Search for the cell housing the specified text and yield its [X, Y] center coordinate. 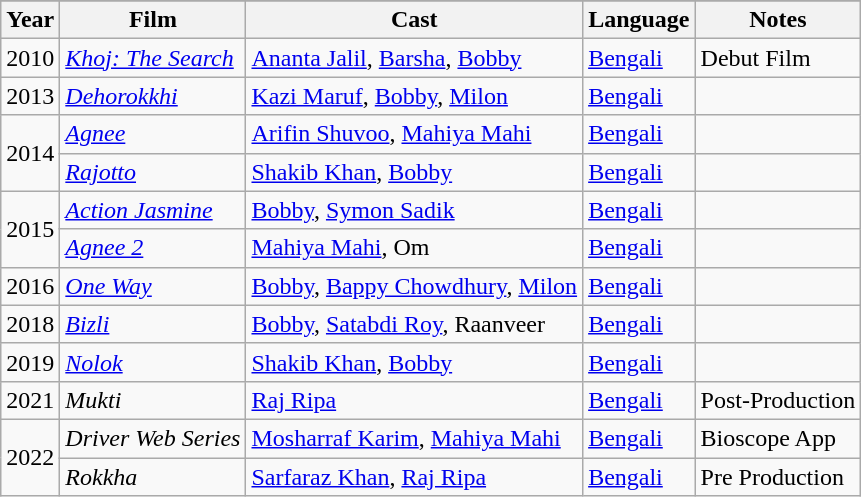
Language [639, 20]
Sarfaraz Khan, Raj Ripa [414, 477]
Arifin Shuvoo, Mahiya Mahi [414, 134]
2013 [30, 96]
Pre Production [778, 477]
Year [30, 20]
Notes [778, 20]
Bobby, Satabdi Roy, Raanveer [414, 324]
Nolok [153, 362]
Mukti [153, 400]
One Way [153, 286]
Agnee 2 [153, 248]
2014 [30, 153]
Rajotto [153, 172]
Kazi Maruf, Bobby, Milon [414, 96]
Debut Film [778, 58]
2010 [30, 58]
2015 [30, 229]
Bobby, Symon Sadik [414, 210]
Cast [414, 20]
Mahiya Mahi, Om [414, 248]
Driver Web Series [153, 438]
Raj Ripa [414, 400]
Dehorokkhi [153, 96]
Khoj: The Search [153, 58]
2016 [30, 286]
Bobby, Bappy Chowdhury, Milon [414, 286]
Rokkha [153, 477]
2022 [30, 457]
2019 [30, 362]
Ananta Jalil, Barsha, Bobby [414, 58]
2021 [30, 400]
Mosharraf Karim, Mahiya Mahi [414, 438]
Agnee [153, 134]
2018 [30, 324]
Action Jasmine [153, 210]
Post-Production [778, 400]
Bizli [153, 324]
Bioscope App [778, 438]
Film [153, 20]
